Capture the cell that displays the provided text and extract its (x, y) central coordinate. 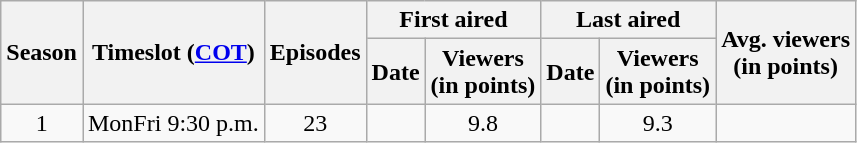
Last aired (628, 20)
Avg. viewers(in points) (786, 52)
23 (315, 123)
1 (42, 123)
MonFri 9:30 p.m. (173, 123)
Episodes (315, 52)
Timeslot (COT) (173, 52)
Season (42, 52)
9.3 (658, 123)
First aired (454, 20)
9.8 (483, 123)
